Pinpoint the cell where the given text exists, returning its (x, y) midpoint coordinate. 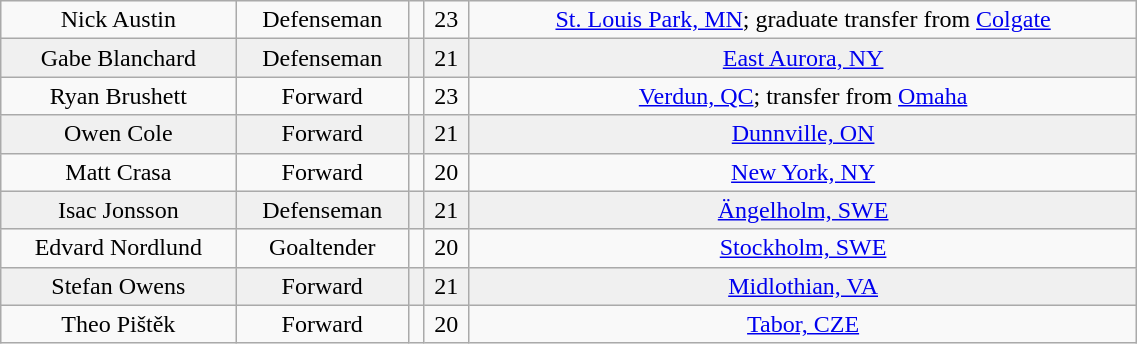
Theo Pištěk (118, 324)
Owen Cole (118, 134)
Isac Jonsson (118, 210)
Goaltender (322, 248)
Dunnville, ON (802, 134)
Nick Austin (118, 20)
St. Louis Park, MN; graduate transfer from Colgate (802, 20)
Verdun, QC; transfer from Omaha (802, 96)
Stefan Owens (118, 286)
Stockholm, SWE (802, 248)
Midlothian, VA (802, 286)
Tabor, CZE (802, 324)
Ryan Brushett (118, 96)
Edvard Nordlund (118, 248)
Matt Crasa (118, 172)
Gabe Blanchard (118, 58)
East Aurora, NY (802, 58)
Ängelholm, SWE (802, 210)
New York, NY (802, 172)
